Identify which cell holds the provided text, then report its [x, y] central coordinate. 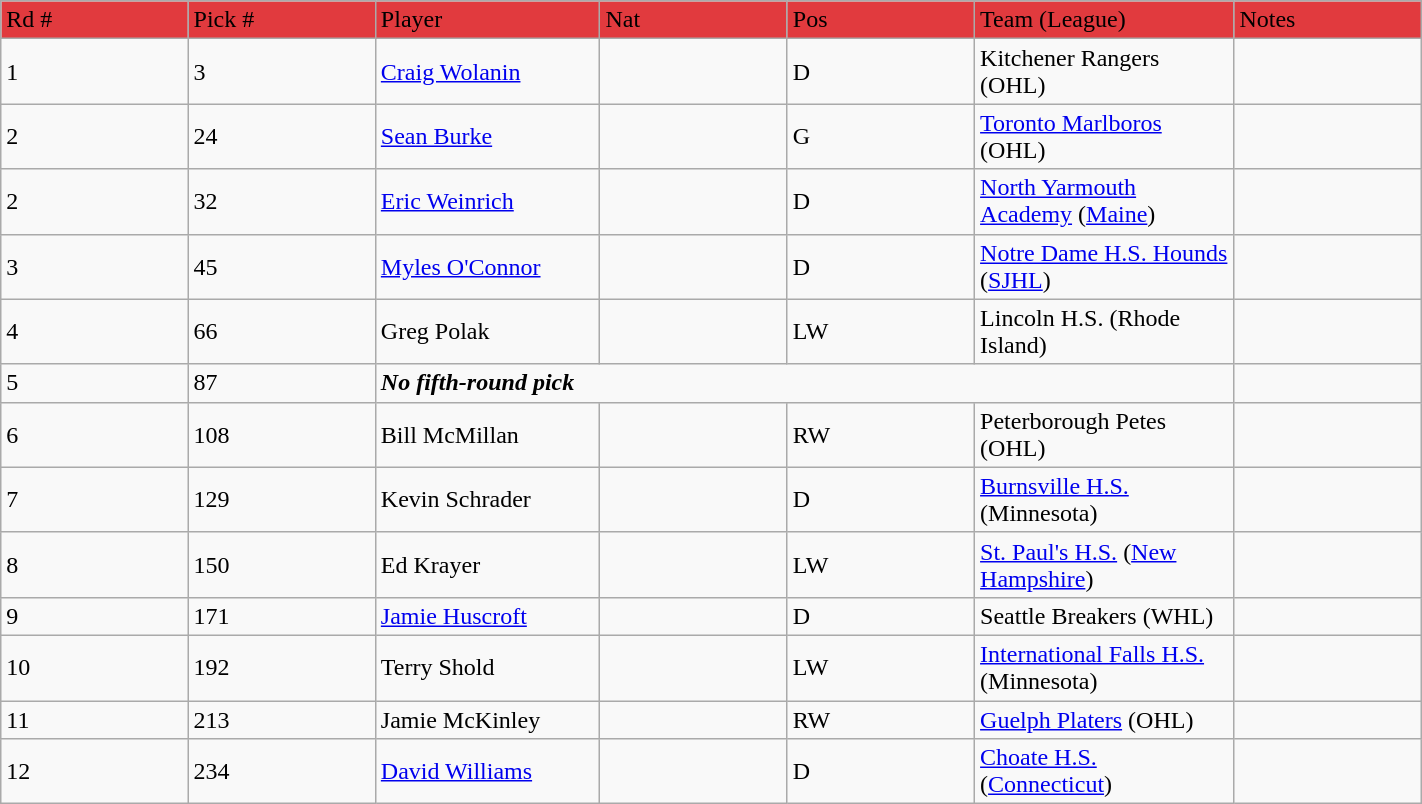
Sean Burke [488, 136]
Pick # [282, 20]
5 [94, 383]
Jamie Huscroft [488, 616]
12 [94, 772]
8 [94, 564]
Notre Dame H.S. Hounds (SJHL) [1104, 266]
Kitchener Rangers (OHL) [1104, 72]
Pos [880, 20]
150 [282, 564]
Choate H.S. (Connecticut) [1104, 772]
4 [94, 332]
G [880, 136]
234 [282, 772]
Rd # [94, 20]
St. Paul's H.S. (New Hampshire) [1104, 564]
7 [94, 500]
6 [94, 434]
No fifth-round pick [804, 383]
9 [94, 616]
192 [282, 668]
North Yarmouth Academy (Maine) [1104, 202]
Myles O'Connor [488, 266]
171 [282, 616]
Bill McMillan [488, 434]
Craig Wolanin [488, 72]
87 [282, 383]
Team (League) [1104, 20]
Burnsville H.S. (Minnesota) [1104, 500]
10 [94, 668]
45 [282, 266]
Nat [694, 20]
Guelph Platers (OHL) [1104, 719]
Toronto Marlboros (OHL) [1104, 136]
Lincoln H.S. (Rhode Island) [1104, 332]
213 [282, 719]
24 [282, 136]
1 [94, 72]
David Williams [488, 772]
11 [94, 719]
Peterborough Petes (OHL) [1104, 434]
Greg Polak [488, 332]
Jamie McKinley [488, 719]
Terry Shold [488, 668]
Eric Weinrich [488, 202]
32 [282, 202]
Notes [1328, 20]
Kevin Schrader [488, 500]
129 [282, 500]
Player [488, 20]
108 [282, 434]
Seattle Breakers (WHL) [1104, 616]
International Falls H.S. (Minnesota) [1104, 668]
Ed Krayer [488, 564]
66 [282, 332]
